Return the (X, Y) coordinate for the center point of the cell that contains the specified text.  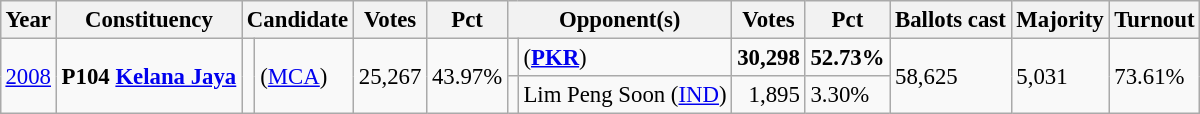
Constituency (148, 20)
Opponent(s) (620, 20)
Ballots cast (950, 20)
Turnout (1154, 20)
3.30% (848, 95)
(MCA) (304, 76)
25,267 (390, 76)
5,031 (1060, 76)
30,298 (768, 57)
Candidate (298, 20)
P104 Kelana Jaya (148, 76)
Majority (1060, 20)
2008 (28, 76)
58,625 (950, 76)
Year (28, 20)
43.97% (468, 76)
52.73% (848, 57)
(PKR) (625, 57)
Lim Peng Soon (IND) (625, 95)
73.61% (1154, 76)
1,895 (768, 95)
